For the text-containing cell, return its midpoint in (X, Y) coordinate format. 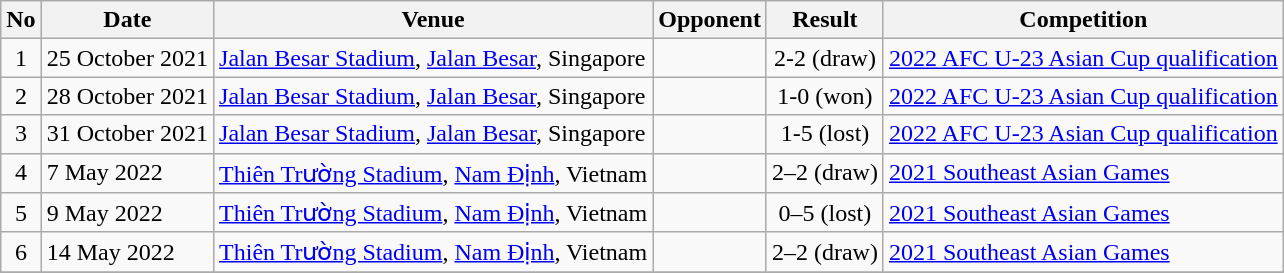
31 October 2021 (127, 134)
14 May 2022 (127, 252)
Result (824, 20)
2-2 (draw) (824, 58)
7 May 2022 (127, 173)
1-5 (lost) (824, 134)
1 (21, 58)
0–5 (lost) (824, 213)
3 (21, 134)
5 (21, 213)
6 (21, 252)
25 October 2021 (127, 58)
Competition (1083, 20)
Venue (434, 20)
28 October 2021 (127, 96)
1-0 (won) (824, 96)
9 May 2022 (127, 213)
No (21, 20)
Date (127, 20)
4 (21, 173)
Opponent (710, 20)
2 (21, 96)
